Extract the [x, y] coordinate from the center of the cell holding the provided text.  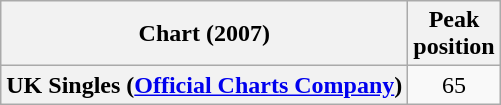
Peakposition [454, 34]
Chart (2007) [204, 34]
65 [454, 85]
UK Singles (Official Charts Company) [204, 85]
